Pinpoint the cell where the given text exists, returning its (x, y) midpoint coordinate. 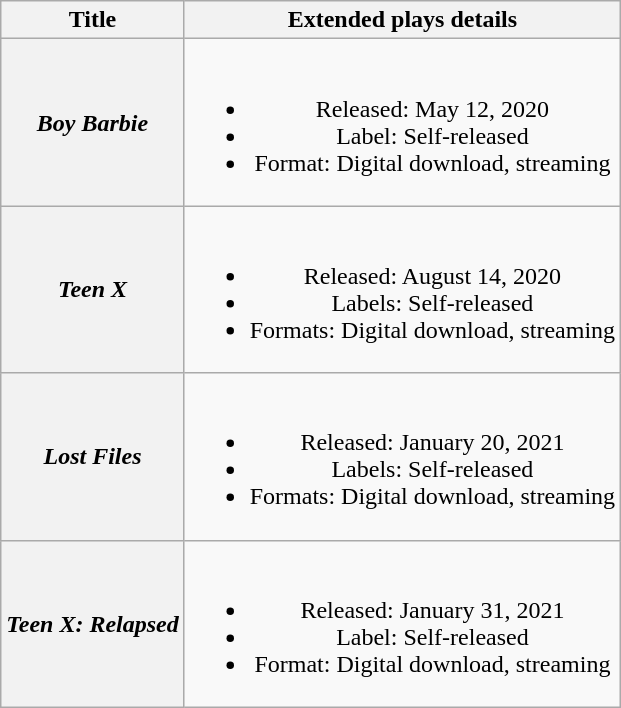
Boy Barbie (92, 122)
Lost Files (92, 456)
Released: January 31, 2021Label: Self-releasedFormat: Digital download, streaming (402, 624)
Released: August 14, 2020Labels: Self-releasedFormats: Digital download, streaming (402, 290)
Teen X: Relapsed (92, 624)
Released: May 12, 2020Label: Self-releasedFormat: Digital download, streaming (402, 122)
Title (92, 20)
Released: January 20, 2021Labels: Self-releasedFormats: Digital download, streaming (402, 456)
Extended plays details (402, 20)
Teen X (92, 290)
